Pinpoint the cell where the given text exists, returning its (x, y) midpoint coordinate. 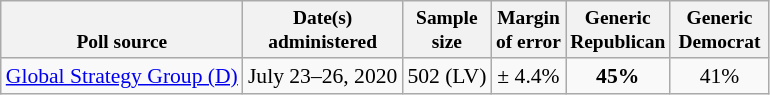
GenericDemocrat (720, 30)
Global Strategy Group (D) (122, 76)
502 (LV) (446, 76)
Samplesize (446, 30)
GenericRepublican (618, 30)
Date(s)administered (322, 30)
45% (618, 76)
July 23–26, 2020 (322, 76)
± 4.4% (528, 76)
Poll source (122, 30)
41% (720, 76)
Marginof error (528, 30)
